Return the (X, Y) coordinate for the center point of the cell that contains the specified text.  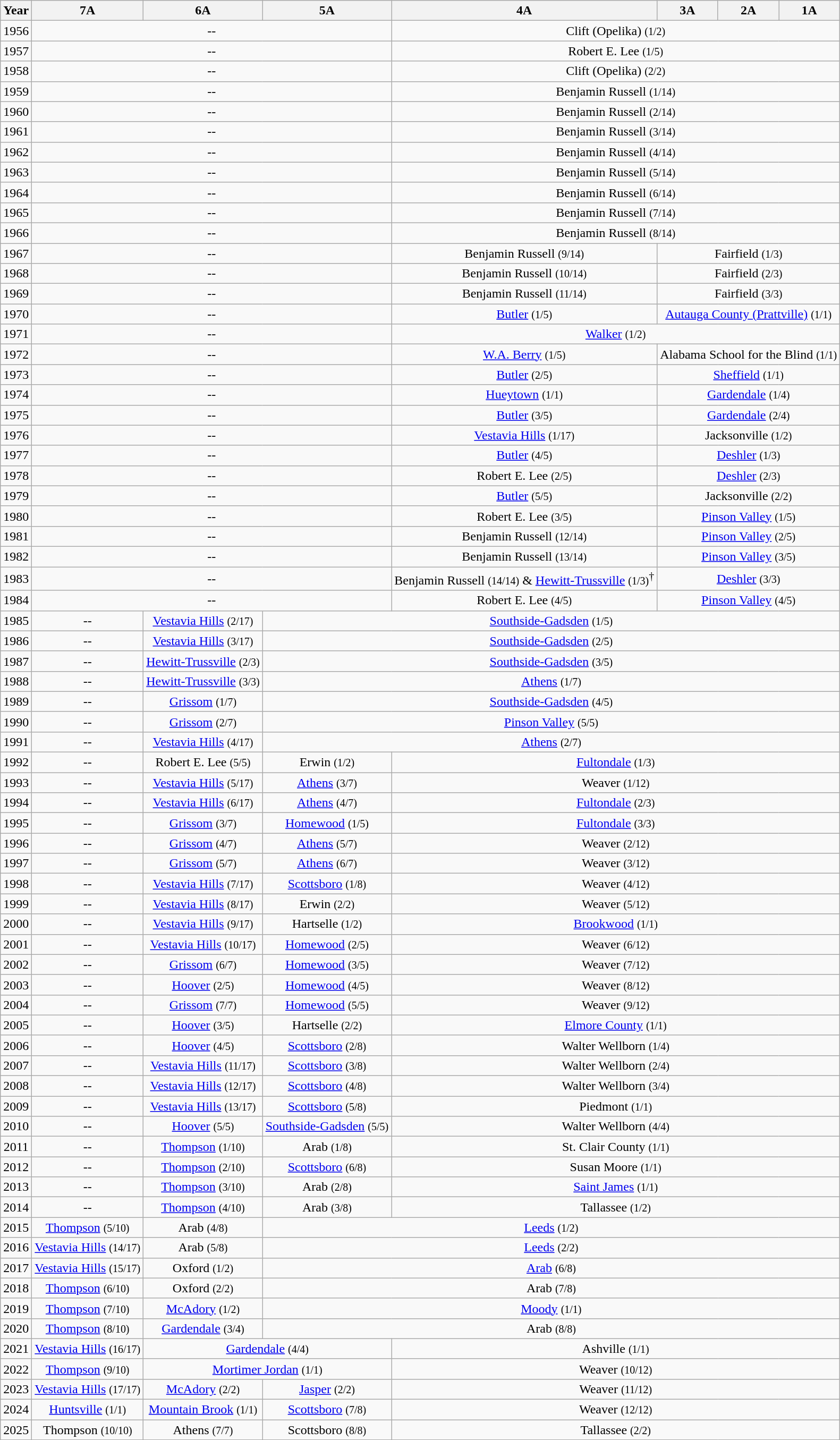
Southside-Gadsden (4/5) (551, 701)
Southside-Gadsden (5/5) (327, 1126)
Butler (3/5) (524, 415)
Gardendale (4/4) (268, 1349)
Weaver (8/12) (616, 985)
Hartselle (2/2) (327, 1025)
Grissom (2/7) (203, 722)
1982 (16, 556)
Hewitt-Trussville (3/3) (203, 681)
Fairfield (3/3) (749, 294)
Autauga County (Prattville) (1/1) (749, 314)
Fairfield (1/3) (749, 253)
Benjamin Russell (9/14) (524, 253)
Weaver (12/12) (616, 1410)
Homewood (4/5) (327, 985)
Jacksonville (2/2) (749, 496)
5A (327, 11)
Walter Wellborn (2/4) (616, 1065)
2005 (16, 1025)
Hoover (5/5) (203, 1126)
Vestavia Hills (1/17) (524, 435)
Scottsboro (3/8) (327, 1065)
Vestavia Hills (4/17) (203, 742)
Hewitt-Trussville (2/3) (203, 661)
Scottsboro (7/8) (327, 1410)
Scottsboro (4/8) (327, 1086)
Vestavia Hills (16/17) (88, 1349)
Ashville (1/1) (616, 1349)
Benjamin Russell (12/14) (524, 536)
Scottsboro (8/8) (327, 1430)
2007 (16, 1065)
Thompson (6/10) (88, 1288)
Benjamin Russell (7/14) (616, 213)
Vestavia Hills (7/17) (203, 884)
Walter Wellborn (1/4) (616, 1045)
Thompson (10/10) (88, 1430)
Scottsboro (1/8) (327, 884)
1980 (16, 516)
Mortimer Jordan (1/1) (268, 1369)
1978 (16, 476)
7A (88, 11)
Piedmont (1/1) (616, 1106)
Year (16, 11)
W.A. Berry (1/5) (524, 354)
Fultondale (1/3) (616, 763)
2011 (16, 1147)
Grissom (1/7) (203, 701)
2016 (16, 1248)
Grissom (5/7) (203, 863)
Hoover (2/5) (203, 985)
1985 (16, 621)
1966 (16, 233)
Weaver (9/12) (616, 1005)
Arab (7/8) (551, 1288)
Deshler (2/3) (749, 476)
1987 (16, 661)
1958 (16, 71)
Grissom (4/7) (203, 843)
Southside-Gadsden (3/5) (551, 661)
Athens (3/7) (327, 783)
Southside-Gadsden (1/5) (551, 621)
Deshler (1/3) (749, 455)
1992 (16, 763)
2020 (16, 1328)
Sheffield (1/1) (749, 375)
Pinson Valley (4/5) (749, 600)
2003 (16, 985)
Oxford (1/2) (203, 1268)
4A (524, 11)
2024 (16, 1410)
Leeds (1/2) (551, 1227)
1975 (16, 415)
Erwin (2/2) (327, 904)
Scottsboro (5/8) (327, 1106)
Hueytown (1/1) (524, 395)
Saint James (1/1) (616, 1187)
Leeds (2/2) (551, 1248)
1956 (16, 31)
Thompson (9/10) (88, 1369)
Thompson (3/10) (203, 1187)
Weaver (5/12) (616, 904)
Benjamin Russell (8/14) (616, 233)
Benjamin Russell (4/14) (616, 152)
1959 (16, 91)
1979 (16, 496)
Thompson (5/10) (88, 1227)
2023 (16, 1389)
1990 (16, 722)
Vestavia Hills (3/17) (203, 641)
Fultondale (3/3) (616, 823)
1999 (16, 904)
Athens (6/7) (327, 863)
2000 (16, 924)
Jasper (2/2) (327, 1389)
2002 (16, 964)
1973 (16, 375)
Arab (1/8) (327, 1147)
2019 (16, 1308)
Robert E. Lee (2/5) (524, 476)
1965 (16, 213)
Arab (2/8) (327, 1187)
Brookwood (1/1) (616, 924)
Vestavia Hills (11/17) (203, 1065)
Vestavia Hills (6/17) (203, 803)
Clift (Opelika) (1/2) (616, 31)
1981 (16, 536)
Butler (2/5) (524, 375)
Vestavia Hills (12/17) (203, 1086)
2014 (16, 1207)
Benjamin Russell (3/14) (616, 132)
2A (748, 11)
Benjamin Russell (14/14) & Hewitt-Trussville (1/3)† (524, 578)
Pinson Valley (2/5) (749, 536)
2021 (16, 1349)
1962 (16, 152)
Mountain Brook (1/1) (203, 1410)
1968 (16, 274)
6A (203, 11)
2009 (16, 1106)
Hoover (3/5) (203, 1025)
Pinson Valley (3/5) (749, 556)
1976 (16, 435)
Benjamin Russell (5/14) (616, 172)
Weaver (3/12) (616, 863)
Deshler (3/3) (749, 578)
Vestavia Hills (2/17) (203, 621)
Arab (4/8) (203, 1227)
Southside-Gadsden (2/5) (551, 641)
Weaver (7/12) (616, 964)
Weaver (11/12) (616, 1389)
2010 (16, 1126)
Pinson Valley (5/5) (551, 722)
Robert E. Lee (3/5) (524, 516)
Fairfield (2/3) (749, 274)
2004 (16, 1005)
Pinson Valley (1/5) (749, 516)
Thompson (1/10) (203, 1147)
Weaver (10/12) (616, 1369)
Susan Moore (1/1) (616, 1167)
1972 (16, 354)
1993 (16, 783)
1971 (16, 334)
1969 (16, 294)
1A (810, 11)
Gardendale (3/4) (203, 1328)
Elmore County (1/1) (616, 1025)
Hartselle (1/2) (327, 924)
Gardendale (1/4) (749, 395)
1984 (16, 600)
Walter Wellborn (4/4) (616, 1126)
1998 (16, 884)
Vestavia Hills (5/17) (203, 783)
1960 (16, 112)
1983 (16, 578)
Homewood (2/5) (327, 944)
Robert E. Lee (5/5) (203, 763)
1963 (16, 172)
Vestavia Hills (13/17) (203, 1106)
Weaver (1/12) (616, 783)
Butler (1/5) (524, 314)
Athens (7/7) (203, 1430)
Thompson (8/10) (88, 1328)
1995 (16, 823)
Athens (1/7) (551, 681)
Arab (5/8) (203, 1248)
Arab (3/8) (327, 1207)
Benjamin Russell (1/14) (616, 91)
Oxford (2/2) (203, 1288)
Benjamin Russell (2/14) (616, 112)
Weaver (4/12) (616, 884)
Walker (1/2) (616, 334)
Thompson (7/10) (88, 1308)
Gardendale (2/4) (749, 415)
1970 (16, 314)
Benjamin Russell (10/14) (524, 274)
Huntsville (1/1) (88, 1410)
2022 (16, 1369)
Walter Wellborn (3/4) (616, 1086)
Jacksonville (1/2) (749, 435)
Weaver (6/12) (616, 944)
Homewood (1/5) (327, 823)
Alabama School for the Blind (1/1) (749, 354)
Tallassee (2/2) (616, 1430)
Grissom (3/7) (203, 823)
Grissom (7/7) (203, 1005)
Thompson (4/10) (203, 1207)
Clift (Opelika) (2/2) (616, 71)
Vestavia Hills (9/17) (203, 924)
Homewood (5/5) (327, 1005)
2017 (16, 1268)
Benjamin Russell (11/14) (524, 294)
3A (688, 11)
Benjamin Russell (6/14) (616, 192)
2012 (16, 1167)
1996 (16, 843)
2008 (16, 1086)
1997 (16, 863)
Erwin (1/2) (327, 763)
1977 (16, 455)
2001 (16, 944)
1991 (16, 742)
Vestavia Hills (8/17) (203, 904)
1986 (16, 641)
1964 (16, 192)
Athens (2/7) (551, 742)
Fultondale (2/3) (616, 803)
Thompson (2/10) (203, 1167)
Vestavia Hills (14/17) (88, 1248)
Benjamin Russell (13/14) (524, 556)
Weaver (2/12) (616, 843)
Tallassee (1/2) (616, 1207)
St. Clair County (1/1) (616, 1147)
Athens (4/7) (327, 803)
1989 (16, 701)
Robert E. Lee (1/5) (616, 51)
2018 (16, 1288)
2013 (16, 1187)
Homewood (3/5) (327, 964)
McAdory (1/2) (203, 1308)
Hoover (4/5) (203, 1045)
Butler (5/5) (524, 496)
Grissom (6/7) (203, 964)
2025 (16, 1430)
Arab (6/8) (551, 1268)
Scottsboro (2/8) (327, 1045)
1988 (16, 681)
Vestavia Hills (17/17) (88, 1389)
1994 (16, 803)
Athens (5/7) (327, 843)
Butler (4/5) (524, 455)
Scottsboro (6/8) (327, 1167)
1957 (16, 51)
Robert E. Lee (4/5) (524, 600)
Arab (8/8) (551, 1328)
McAdory (2/2) (203, 1389)
Moody (1/1) (551, 1308)
Vestavia Hills (15/17) (88, 1268)
Vestavia Hills (10/17) (203, 944)
2015 (16, 1227)
1961 (16, 132)
1967 (16, 253)
2006 (16, 1045)
1974 (16, 395)
